For the text-containing cell, return its midpoint in [x, y] coordinate format. 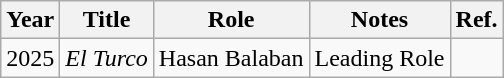
El Turco [107, 58]
Title [107, 20]
Ref. [476, 20]
Notes [380, 20]
Hasan Balaban [231, 58]
2025 [30, 58]
Year [30, 20]
Leading Role [380, 58]
Role [231, 20]
